Capture the cell that displays the provided text and extract its [X, Y] central coordinate. 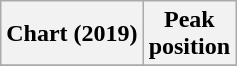
Peakposition [189, 34]
Chart (2019) [72, 34]
